Pinpoint the cell where the given text exists, returning its [X, Y] midpoint coordinate. 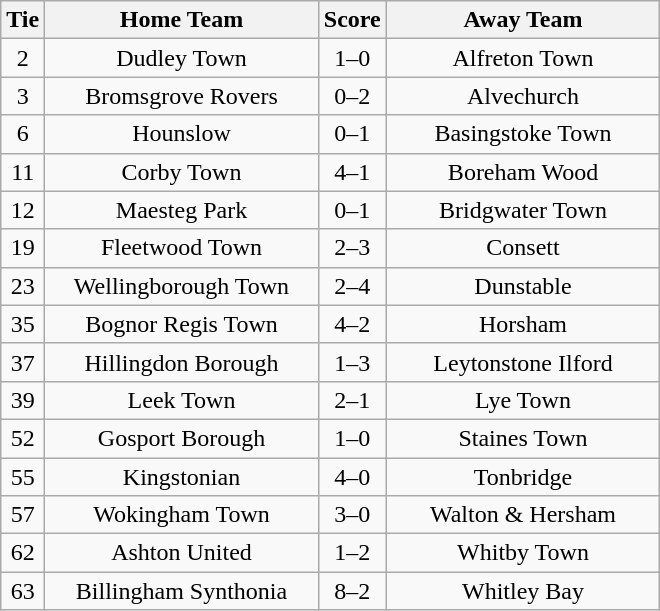
2–3 [352, 248]
Basingstoke Town [523, 134]
4–1 [352, 172]
Whitby Town [523, 553]
Fleetwood Town [182, 248]
Dudley Town [182, 58]
Walton & Hersham [523, 515]
4–2 [352, 324]
Score [352, 20]
Bromsgrove Rovers [182, 96]
57 [23, 515]
62 [23, 553]
Leek Town [182, 400]
Wokingham Town [182, 515]
Whitley Bay [523, 591]
Bridgwater Town [523, 210]
8–2 [352, 591]
55 [23, 477]
52 [23, 438]
Leytonstone Ilford [523, 362]
6 [23, 134]
Horsham [523, 324]
23 [23, 286]
Gosport Borough [182, 438]
Corby Town [182, 172]
2 [23, 58]
Ashton United [182, 553]
Hillingdon Borough [182, 362]
1–2 [352, 553]
Hounslow [182, 134]
Tie [23, 20]
Consett [523, 248]
0–2 [352, 96]
2–1 [352, 400]
Maesteg Park [182, 210]
Billingham Synthonia [182, 591]
Away Team [523, 20]
Kingstonian [182, 477]
Home Team [182, 20]
Staines Town [523, 438]
39 [23, 400]
Alvechurch [523, 96]
3 [23, 96]
3–0 [352, 515]
63 [23, 591]
Dunstable [523, 286]
Alfreton Town [523, 58]
1–3 [352, 362]
Bognor Regis Town [182, 324]
12 [23, 210]
Tonbridge [523, 477]
11 [23, 172]
2–4 [352, 286]
Wellingborough Town [182, 286]
37 [23, 362]
Lye Town [523, 400]
4–0 [352, 477]
35 [23, 324]
Boreham Wood [523, 172]
19 [23, 248]
